Find where the given text appears and provide that cell's center as [x, y] coordinate. 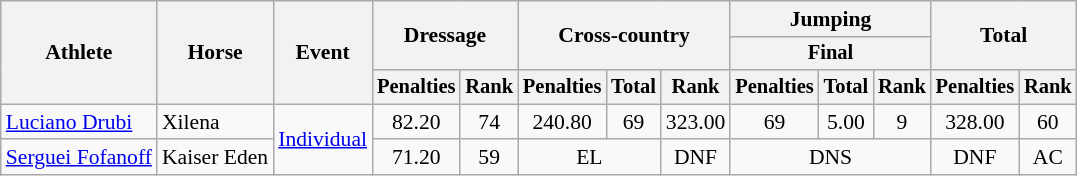
5.00 [846, 122]
60 [1048, 122]
9 [902, 122]
82.20 [416, 122]
328.00 [975, 122]
Kaiser Eden [215, 158]
59 [489, 158]
74 [489, 122]
240.80 [562, 122]
DNS [830, 158]
Xilena [215, 122]
Horse [215, 52]
71.20 [416, 158]
323.00 [696, 122]
Individual [322, 140]
Event [322, 52]
Final [830, 54]
AC [1048, 158]
Dressage [445, 36]
Serguei Fofanoff [79, 158]
EL [590, 158]
Jumping [830, 19]
Athlete [79, 52]
Luciano Drubi [79, 122]
Cross-country [624, 36]
